Identify which cell holds the provided text, then report its (X, Y) central coordinate. 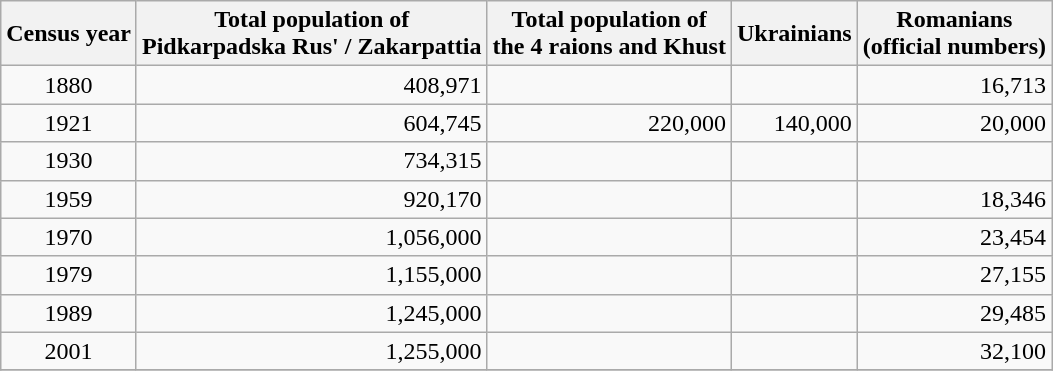
408,971 (311, 85)
27,155 (954, 275)
1,155,000 (311, 275)
1,056,000 (311, 237)
20,000 (954, 123)
1880 (69, 85)
1979 (69, 275)
1921 (69, 123)
32,100 (954, 351)
Census year (69, 34)
220,000 (609, 123)
140,000 (794, 123)
1959 (69, 199)
Total population of the 4 raions and Khust (609, 34)
16,713 (954, 85)
Romanians (official numbers) (954, 34)
734,315 (311, 161)
1,255,000 (311, 351)
Total population of Pidkarpadska Rus' / Zakarpattia (311, 34)
1989 (69, 313)
1930 (69, 161)
23,454 (954, 237)
18,346 (954, 199)
2001 (69, 351)
604,745 (311, 123)
1970 (69, 237)
29,485 (954, 313)
920,170 (311, 199)
1,245,000 (311, 313)
Ukrainians (794, 34)
